Scan for the cell matching the given text and deliver its [X, Y] coordinate at center. 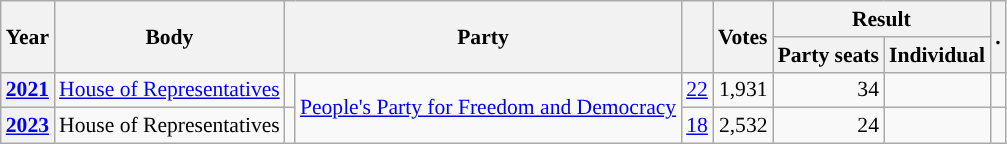
Year [28, 36]
People's Party for Freedom and Democracy [488, 108]
Individual [937, 55]
Party [483, 36]
2023 [28, 126]
2,532 [743, 126]
Party seats [828, 55]
Votes [743, 36]
Result [882, 19]
22 [697, 90]
34 [828, 90]
2021 [28, 90]
. [998, 36]
Body [170, 36]
18 [697, 126]
1,931 [743, 90]
24 [828, 126]
